Return the [x, y] coordinate for the center point of the cell that contains the specified text.  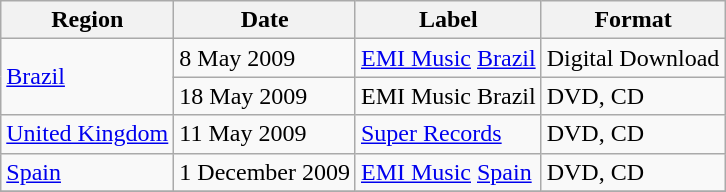
Spain [88, 172]
Label [448, 20]
18 May 2009 [265, 96]
United Kingdom [88, 134]
Digital Download [633, 58]
Format [633, 20]
1 December 2009 [265, 172]
8 May 2009 [265, 58]
11 May 2009 [265, 134]
Super Records [448, 134]
Date [265, 20]
Brazil [88, 77]
Region [88, 20]
EMI Music Spain [448, 172]
